Output the [x, y] coordinate of the center of the cell containing the given text.  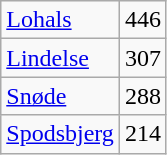
Snøde [60, 96]
307 [142, 58]
Lohals [60, 20]
288 [142, 96]
214 [142, 134]
446 [142, 20]
Spodsbjerg [60, 134]
Lindelse [60, 58]
